Scan for the cell matching the given text and deliver its [x, y] coordinate at center. 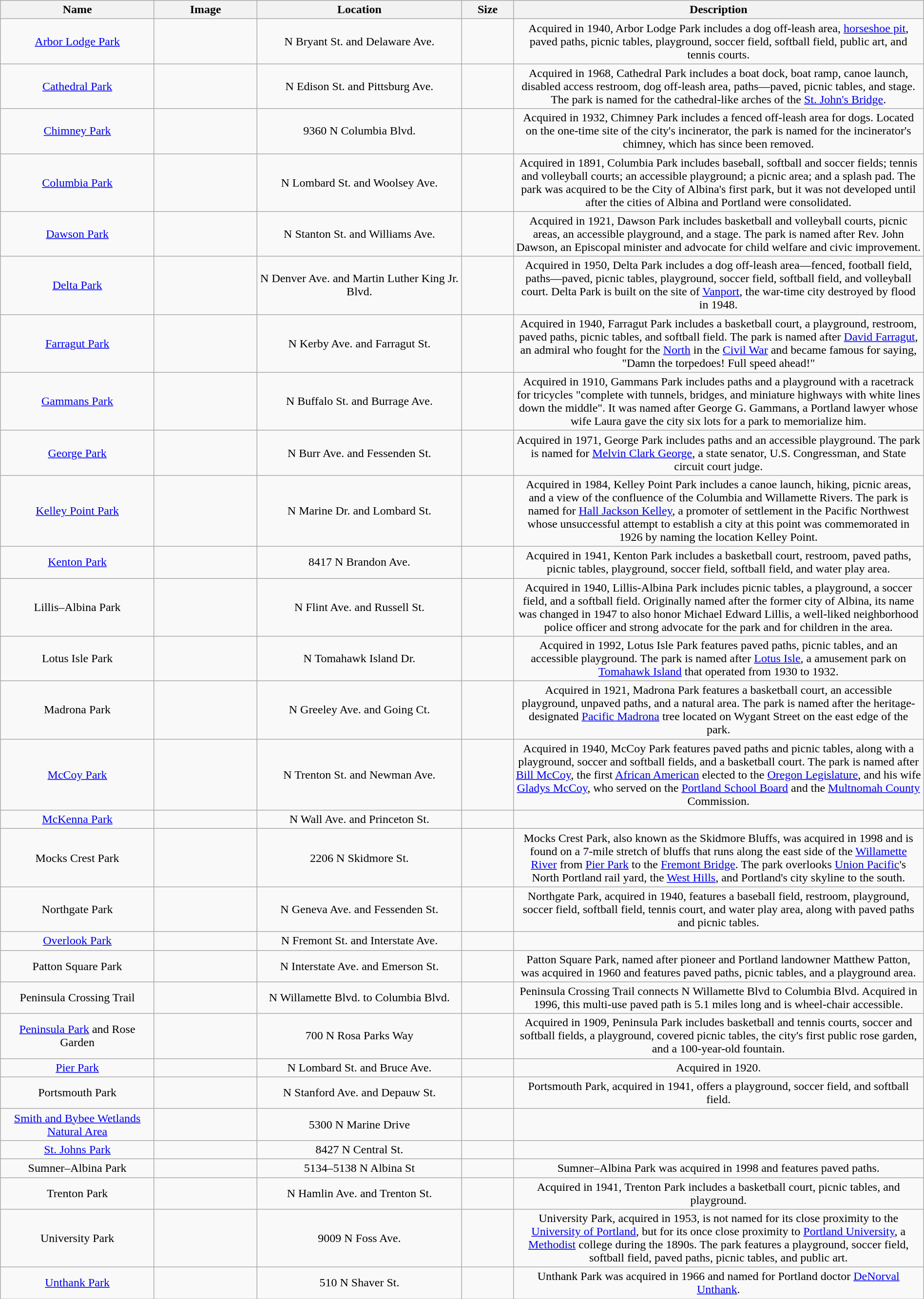
N Greeley Ave. and Going Ct. [360, 710]
N Kerby Ave. and Farragut St. [360, 343]
N Stanton St. and Williams Ave. [360, 234]
N Trenton St. and Newman Ave. [360, 775]
Mocks Crest Park [77, 858]
Kenton Park [77, 562]
Lillis–Albina Park [77, 607]
Kelley Point Park [77, 511]
Image [205, 10]
Acquired in 1941, Trenton Park includes a basketball court, picnic tables, and playground. [718, 1193]
9360 N Columbia Blvd. [360, 131]
9009 N Foss Ave. [360, 1239]
McKenna Park [77, 820]
2206 N Skidmore St. [360, 858]
Overlook Park [77, 941]
N Lombard St. and Woolsey Ave. [360, 182]
N Lombard St. and Bruce Ave. [360, 1068]
N Wall Ave. and Princeton St. [360, 820]
Gammans Park [77, 401]
Sumner–Albina Park [77, 1168]
George Park [77, 453]
Patton Square Park [77, 966]
5300 N Marine Drive [360, 1125]
Portsmouth Park, acquired in 1941, offers a playground, soccer field, and softball field. [718, 1092]
St. Johns Park [77, 1149]
Name [77, 10]
N Interstate Ave. and Emerson St. [360, 966]
N Bryant St. and Delaware Ave. [360, 41]
N Buffalo St. and Burrage Ave. [360, 401]
Acquired in 1920. [718, 1068]
Cathedral Park [77, 86]
N Hamlin Ave. and Trenton St. [360, 1193]
Pier Park [77, 1068]
Size [487, 10]
McCoy Park [77, 775]
510 N Shaver St. [360, 1283]
N Fremont St. and Interstate Ave. [360, 941]
Lotus Isle Park [77, 659]
N Stanford Ave. and Depauw St. [360, 1092]
Dawson Park [77, 234]
Peninsula Crossing Trail [77, 998]
Northgate Park [77, 909]
Peninsula Park and Rose Garden [77, 1036]
Description [718, 10]
Columbia Park [77, 182]
Chimney Park [77, 131]
Madrona Park [77, 710]
Sumner–Albina Park was acquired in 1998 and features paved paths. [718, 1168]
Unthank Park [77, 1283]
5134–5138 N Albina St [360, 1168]
Portsmouth Park [77, 1092]
8427 N Central St. [360, 1149]
University Park [77, 1239]
N Willamette Blvd. to Columbia Blvd. [360, 998]
Location [360, 10]
Arbor Lodge Park [77, 41]
N Geneva Ave. and Fessenden St. [360, 909]
N Edison St. and Pittsburg Ave. [360, 86]
N Tomahawk Island Dr. [360, 659]
N Flint Ave. and Russell St. [360, 607]
8417 N Brandon Ave. [360, 562]
N Burr Ave. and Fessenden St. [360, 453]
Farragut Park [77, 343]
Smith and Bybee Wetlands Natural Area [77, 1125]
Trenton Park [77, 1193]
700 N Rosa Parks Way [360, 1036]
N Denver Ave. and Martin Luther King Jr. Blvd. [360, 286]
Delta Park [77, 286]
Unthank Park was acquired in 1966 and named for Portland doctor DeNorval Unthank. [718, 1283]
N Marine Dr. and Lombard St. [360, 511]
